For the text-containing cell, return its midpoint in (x, y) coordinate format. 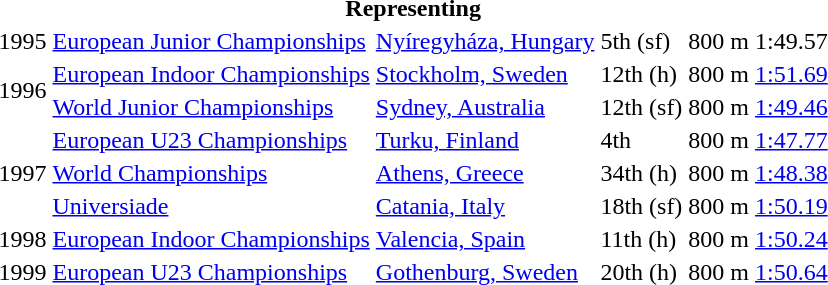
Turku, Finland (485, 140)
World Junior Championships (211, 107)
5th (sf) (642, 41)
Valencia, Spain (485, 239)
European U23 Championships (211, 140)
Athens, Greece (485, 173)
Sydney, Australia (485, 107)
12th (sf) (642, 107)
Catania, Italy (485, 206)
12th (h) (642, 74)
4th (642, 140)
34th (h) (642, 173)
European Junior Championships (211, 41)
World Championships (211, 173)
Stockholm, Sweden (485, 74)
Nyíregyháza, Hungary (485, 41)
11th (h) (642, 239)
Universiade (211, 206)
18th (sf) (642, 206)
